Pinpoint the cell where the given text exists, returning its (X, Y) midpoint coordinate. 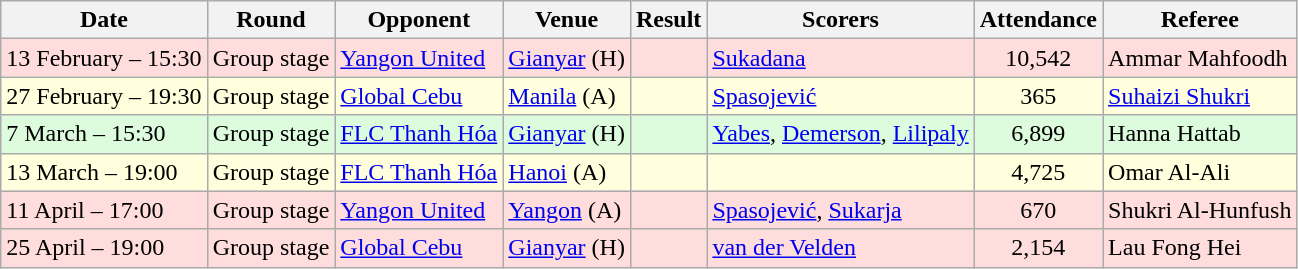
Scorers (840, 20)
Hanoi (A) (567, 172)
van der Velden (840, 248)
Spasojević, Sukarja (840, 210)
Attendance (1038, 20)
13 February – 15:30 (104, 58)
Sukadana (840, 58)
Referee (1200, 20)
2,154 (1038, 248)
Hanna Hattab (1200, 134)
Venue (567, 20)
Lau Fong Hei (1200, 248)
Opponent (419, 20)
10,542 (1038, 58)
Yabes, Demerson, Lilipaly (840, 134)
7 March – 15:30 (104, 134)
Round (271, 20)
365 (1038, 96)
Shukri Al-Hunfush (1200, 210)
Yangon (A) (567, 210)
Omar Al-Ali (1200, 172)
Date (104, 20)
6,899 (1038, 134)
11 April – 17:00 (104, 210)
Ammar Mahfoodh (1200, 58)
25 April – 19:00 (104, 248)
4,725 (1038, 172)
Manila (A) (567, 96)
Suhaizi Shukri (1200, 96)
Spasojević (840, 96)
670 (1038, 210)
13 March – 19:00 (104, 172)
27 February – 19:30 (104, 96)
Result (668, 20)
